Pinpoint the cell where the given text exists, returning its (x, y) midpoint coordinate. 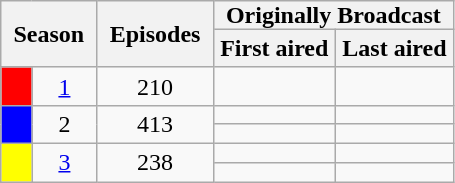
2 (64, 124)
Season (49, 34)
413 (155, 124)
1 (64, 86)
3 (64, 162)
First aired (274, 48)
Last aired (394, 48)
238 (155, 162)
Episodes (155, 34)
Originally Broadcast (333, 15)
210 (155, 86)
